Identify which cell holds the provided text, then report its (x, y) central coordinate. 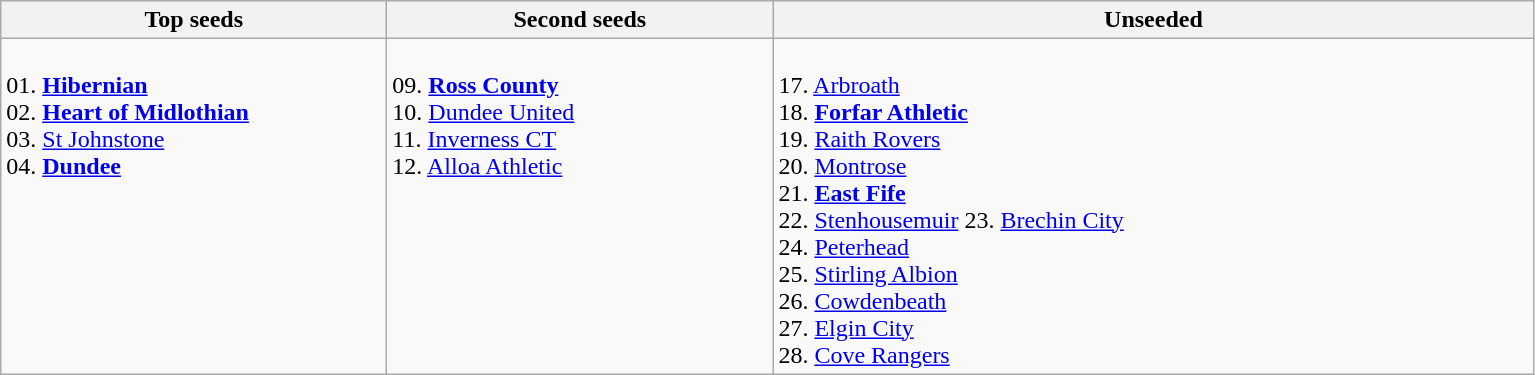
Unseeded (1154, 20)
Second seeds (580, 20)
09. Ross County 10. Dundee United 11. Inverness CT 12. Alloa Athletic (580, 206)
Top seeds (194, 20)
01. Hibernian 02. Heart of Midlothian 03. St Johnstone 04. Dundee (194, 206)
